From the cell containing the given text, extract its center point as [x, y] coordinate. 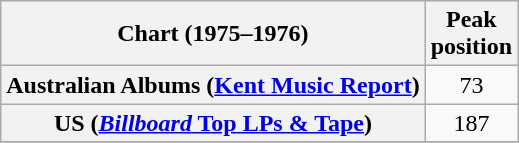
Australian Albums (Kent Music Report) [213, 85]
187 [471, 123]
Peakposition [471, 34]
Chart (1975–1976) [213, 34]
US (Billboard Top LPs & Tape) [213, 123]
73 [471, 85]
